From the cell containing the given text, extract its center point as (x, y) coordinate. 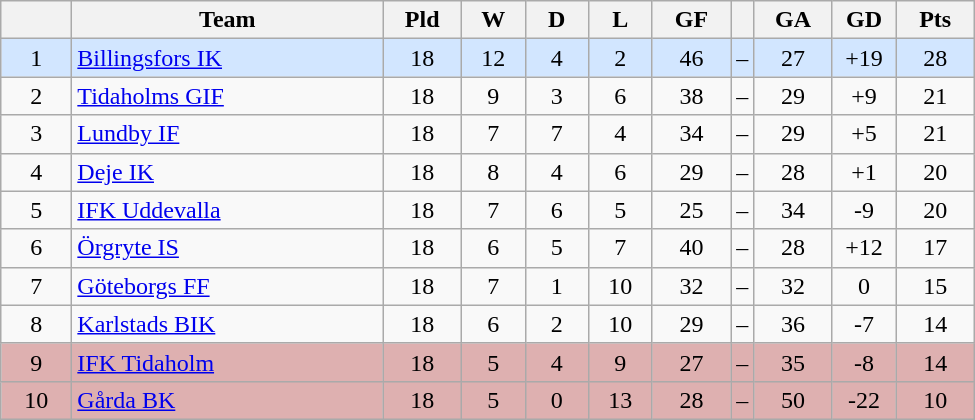
Lundby IF (228, 134)
17 (936, 248)
13 (621, 400)
Pld (422, 20)
-9 (864, 210)
50 (794, 400)
-22 (864, 400)
35 (794, 362)
Gårda BK (228, 400)
Tidaholms GIF (228, 96)
Deje IK (228, 172)
+5 (864, 134)
+19 (864, 58)
GF (692, 20)
W (493, 20)
Örgryte IS (228, 248)
IFK Uddevalla (228, 210)
46 (692, 58)
-8 (864, 362)
Billingsfors IK (228, 58)
D (557, 20)
GA (794, 20)
12 (493, 58)
Göteborgs FF (228, 286)
15 (936, 286)
GD (864, 20)
+12 (864, 248)
36 (794, 324)
+1 (864, 172)
-7 (864, 324)
Pts (936, 20)
Karlstads BIK (228, 324)
25 (692, 210)
IFK Tidaholm (228, 362)
40 (692, 248)
Team (228, 20)
38 (692, 96)
L (621, 20)
+9 (864, 96)
